Determine the (X, Y) coordinate at the center of the cell enclosing the given text.  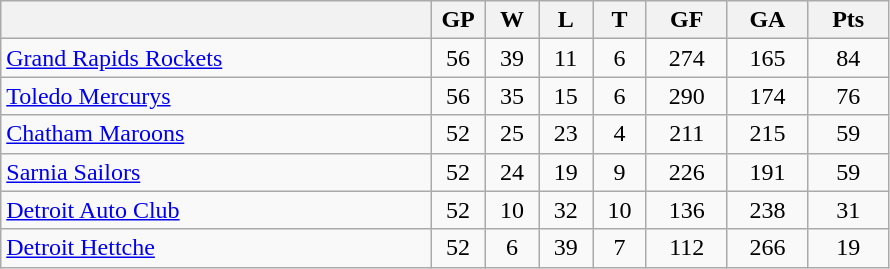
31 (848, 210)
Detroit Auto Club (216, 210)
238 (768, 210)
W (512, 20)
11 (566, 58)
32 (566, 210)
GP (458, 20)
25 (512, 134)
Toledo Mercurys (216, 96)
174 (768, 96)
GF (686, 20)
24 (512, 172)
136 (686, 210)
226 (686, 172)
290 (686, 96)
191 (768, 172)
L (566, 20)
23 (566, 134)
9 (620, 172)
266 (768, 248)
Pts (848, 20)
211 (686, 134)
112 (686, 248)
84 (848, 58)
76 (848, 96)
GA (768, 20)
Chatham Maroons (216, 134)
Sarnia Sailors (216, 172)
215 (768, 134)
15 (566, 96)
4 (620, 134)
35 (512, 96)
274 (686, 58)
7 (620, 248)
T (620, 20)
165 (768, 58)
Detroit Hettche (216, 248)
Grand Rapids Rockets (216, 58)
